Output the (X, Y) coordinate of the center of the cell containing the given text.  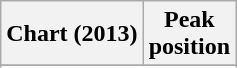
Peakposition (189, 34)
Chart (2013) (72, 34)
